Extract the [X, Y] coordinate from the center of the cell holding the provided text.  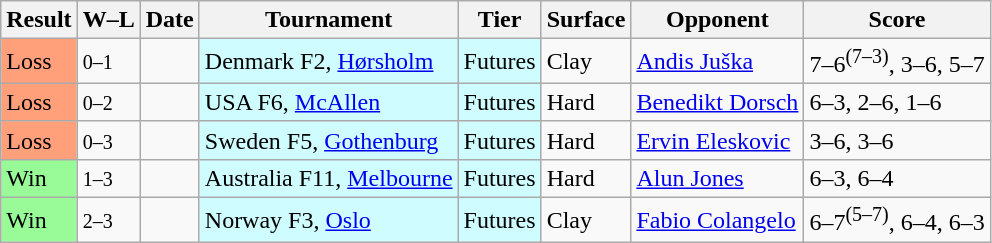
0–3 [108, 140]
Surface [586, 20]
Result [39, 20]
Opponent [718, 20]
Ervin Eleskovic [718, 140]
Sweden F5, Gothenburg [328, 140]
W–L [108, 20]
6–7(5–7), 6–4, 6–3 [897, 220]
Australia F11, Melbourne [328, 178]
Fabio Colangelo [718, 220]
Tier [500, 20]
Denmark F2, Hørsholm [328, 62]
USA F6, McAllen [328, 102]
Norway F3, Oslo [328, 220]
6–3, 2–6, 1–6 [897, 102]
Alun Jones [718, 178]
Date [170, 20]
1–3 [108, 178]
7–6(7–3), 3–6, 5–7 [897, 62]
6–3, 6–4 [897, 178]
0–2 [108, 102]
Andis Juška [718, 62]
Tournament [328, 20]
Benedikt Dorsch [718, 102]
0–1 [108, 62]
2–3 [108, 220]
3–6, 3–6 [897, 140]
Score [897, 20]
